From the cell containing the given text, extract its center point as (X, Y) coordinate. 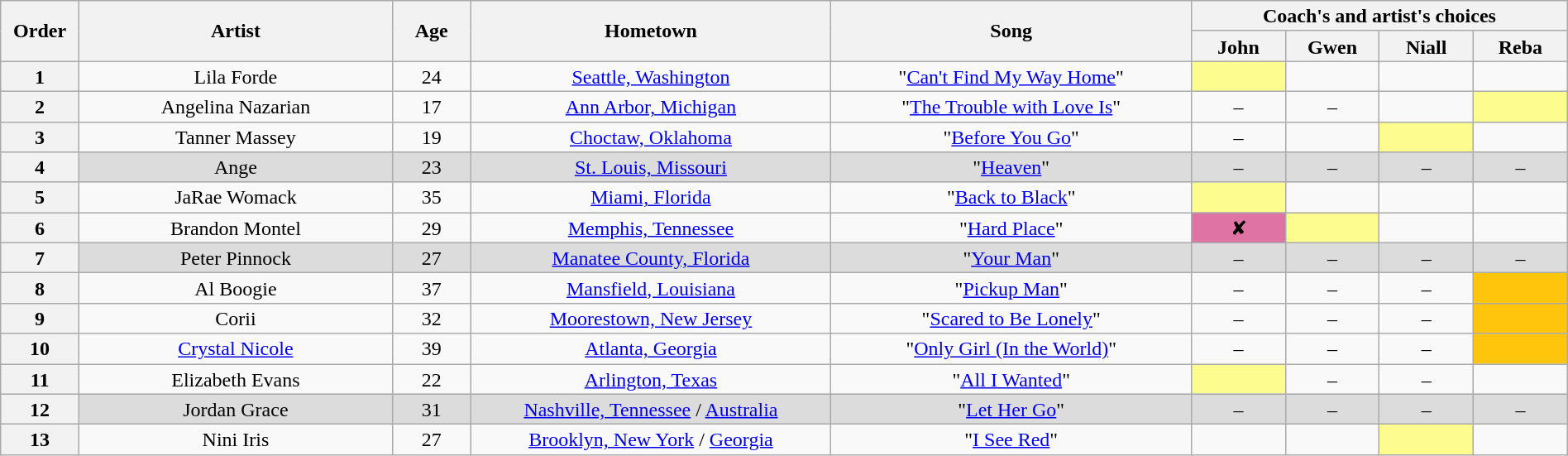
Memphis, Tennessee (651, 228)
Angelina Nazarian (235, 106)
13 (40, 440)
"Can't Find My Way Home" (1011, 76)
Brandon Montel (235, 228)
"Pickup Man" (1011, 288)
6 (40, 228)
31 (432, 409)
Seattle, Washington (651, 76)
12 (40, 409)
Choctaw, Oklahoma (651, 137)
17 (432, 106)
10 (40, 349)
23 (432, 167)
Crystal Nicole (235, 349)
Elizabeth Evans (235, 379)
"I See Red" (1011, 440)
9 (40, 318)
1 (40, 76)
29 (432, 228)
"Let Her Go" (1011, 409)
"The Trouble with Love Is" (1011, 106)
32 (432, 318)
Ange (235, 167)
11 (40, 379)
8 (40, 288)
Hometown (651, 31)
Corii (235, 318)
"Back to Black" (1011, 197)
✘ (1239, 228)
JaRae Womack (235, 197)
39 (432, 349)
Mansfield, Louisiana (651, 288)
19 (432, 137)
2 (40, 106)
37 (432, 288)
Atlanta, Georgia (651, 349)
Peter Pinnock (235, 258)
Moorestown, New Jersey (651, 318)
3 (40, 137)
Miami, Florida (651, 197)
Gwen (1332, 46)
22 (432, 379)
Nini Iris (235, 440)
Coach's and artist's choices (1379, 17)
4 (40, 167)
35 (432, 197)
Nashville, Tennessee / Australia (651, 409)
Lila Forde (235, 76)
Brooklyn, New York / Georgia (651, 440)
5 (40, 197)
"Scared to Be Lonely" (1011, 318)
Song (1011, 31)
Al Boogie (235, 288)
Niall (1427, 46)
Tanner Massey (235, 137)
Arlington, Texas (651, 379)
"Your Man" (1011, 258)
Order (40, 31)
Artist (235, 31)
"Before You Go" (1011, 137)
Reba (1521, 46)
"All I Wanted" (1011, 379)
Ann Arbor, Michigan (651, 106)
St. Louis, Missouri (651, 167)
7 (40, 258)
24 (432, 76)
Jordan Grace (235, 409)
"Hard Place" (1011, 228)
"Heaven" (1011, 167)
John (1239, 46)
"Only Girl (In the World)" (1011, 349)
Age (432, 31)
Manatee County, Florida (651, 258)
